Return the (X, Y) coordinate for the center point of the cell that contains the specified text.  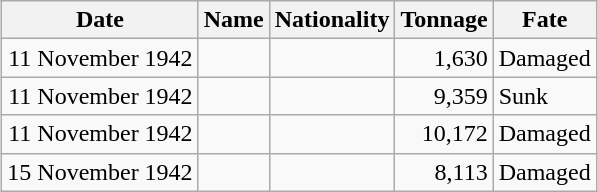
1,630 (444, 58)
9,359 (444, 96)
Name (234, 20)
10,172 (444, 134)
Tonnage (444, 20)
Fate (544, 20)
Sunk (544, 96)
8,113 (444, 172)
15 November 1942 (100, 172)
Nationality (332, 20)
Date (100, 20)
